Scan for the cell matching the given text and deliver its (X, Y) coordinate at center. 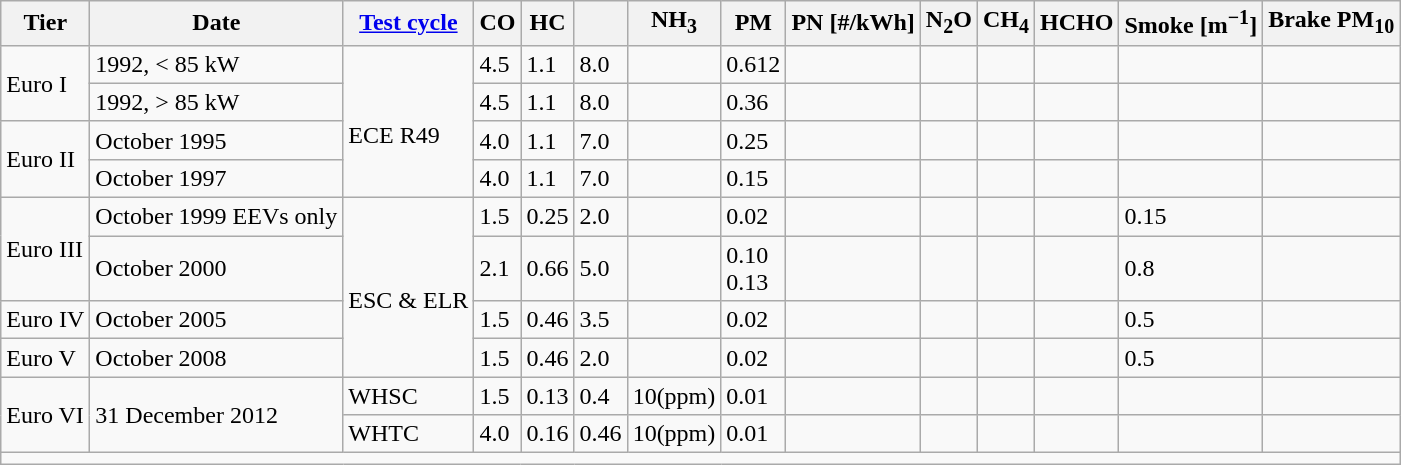
HCHO (1076, 24)
31 December 2012 (216, 415)
WHSC (408, 396)
Euro V (46, 358)
0.8 (1191, 268)
Euro VI (46, 415)
Brake PM10 (1332, 24)
3.5 (600, 320)
October 2008 (216, 358)
0.612 (754, 64)
5.0 (600, 268)
Euro III (46, 250)
Test cycle (408, 24)
ESC & ELR (408, 288)
October 2005 (216, 320)
1992, > 85 kW (216, 102)
HC (548, 24)
CO (498, 24)
CH4 (1006, 24)
0.36 (754, 102)
October 1995 (216, 140)
0.4 (600, 396)
Euro I (46, 83)
October 1997 (216, 178)
0.66 (548, 268)
Tier (46, 24)
ECE R49 (408, 121)
N2O (948, 24)
WHTC (408, 434)
Euro IV (46, 320)
1992, < 85 kW (216, 64)
October 2000 (216, 268)
2.1 (498, 268)
NH3 (674, 24)
0.16 (548, 434)
Euro II (46, 159)
PM (754, 24)
Smoke [m−1] (1191, 24)
0.10 0.13 (754, 268)
PN [#/kWh] (853, 24)
Date (216, 24)
0.13 (548, 396)
October 1999 EEVs only (216, 217)
